Find where the given text appears and provide that cell's center as (x, y) coordinate. 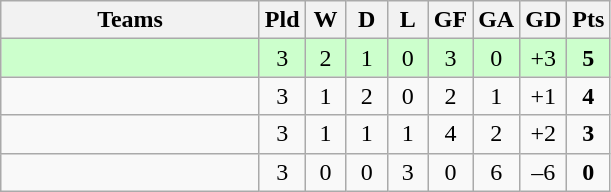
Pld (282, 20)
D (366, 20)
+3 (544, 58)
+2 (544, 134)
–6 (544, 172)
GD (544, 20)
Teams (130, 20)
GA (496, 20)
W (326, 20)
5 (588, 58)
+1 (544, 96)
Pts (588, 20)
L (408, 20)
6 (496, 172)
GF (450, 20)
